Identify which cell holds the provided text, then report its [X, Y] central coordinate. 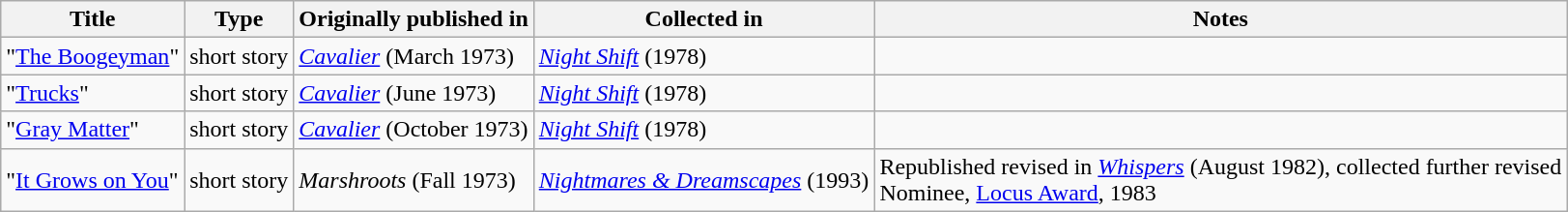
Nightmares & Dreamscapes (1993) [703, 180]
"Gray Matter" [93, 130]
Cavalier (March 1973) [413, 56]
Notes [1221, 19]
"The Boogeyman" [93, 56]
"It Grows on You" [93, 180]
Title [93, 19]
Collected in [703, 19]
Cavalier (June 1973) [413, 93]
Cavalier (October 1973) [413, 130]
"Trucks" [93, 93]
Marshroots (Fall 1973) [413, 180]
Republished revised in Whispers (August 1982), collected further revisedNominee, Locus Award, 1983 [1221, 180]
Originally published in [413, 19]
Type [240, 19]
